Determine the [x, y] coordinate at the center of the cell enclosing the given text.  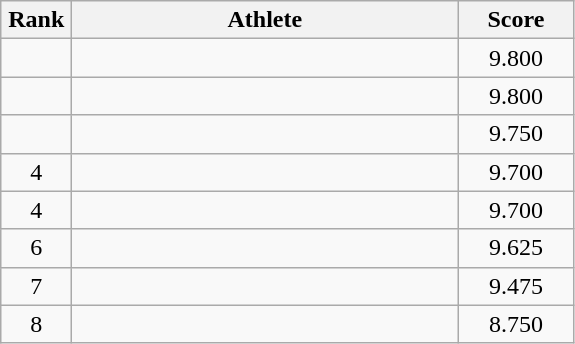
Score [516, 20]
Athlete [265, 20]
8 [36, 324]
9.750 [516, 134]
9.625 [516, 248]
Rank [36, 20]
7 [36, 286]
9.475 [516, 286]
8.750 [516, 324]
6 [36, 248]
